Pinpoint the cell where the given text exists, returning its (x, y) midpoint coordinate. 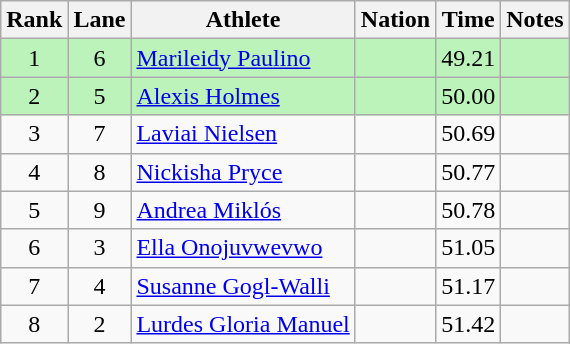
Time (468, 20)
49.21 (468, 58)
Lurdes Gloria Manuel (243, 324)
Notes (535, 20)
Ella Onojuvwevwo (243, 248)
51.42 (468, 324)
50.78 (468, 210)
1 (34, 58)
50.69 (468, 134)
Marileidy Paulino (243, 58)
9 (100, 210)
50.77 (468, 172)
Susanne Gogl-Walli (243, 286)
Andrea Miklós (243, 210)
51.17 (468, 286)
Alexis Holmes (243, 96)
Nation (395, 20)
Nickisha Pryce (243, 172)
Rank (34, 20)
50.00 (468, 96)
Athlete (243, 20)
51.05 (468, 248)
Lane (100, 20)
Laviai Nielsen (243, 134)
